For the text-containing cell, return its midpoint in (x, y) coordinate format. 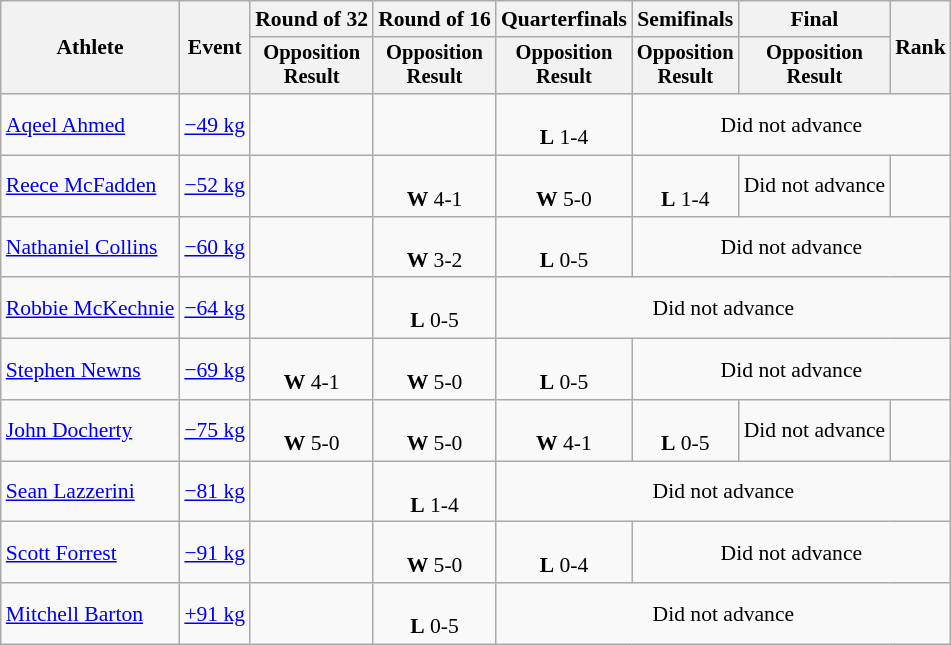
−60 kg (214, 248)
−52 kg (214, 186)
−49 kg (214, 124)
−91 kg (214, 552)
+91 kg (214, 614)
Rank (920, 48)
Robbie McKechnie (90, 308)
−75 kg (214, 430)
Mitchell Barton (90, 614)
Reece McFadden (90, 186)
Nathaniel Collins (90, 248)
W 3-2 (434, 248)
Semifinals (686, 19)
Event (214, 48)
Athlete (90, 48)
Round of 32 (312, 19)
John Docherty (90, 430)
Aqeel Ahmed (90, 124)
Scott Forrest (90, 552)
Final (815, 19)
L 0-4 (564, 552)
Sean Lazzerini (90, 492)
Round of 16 (434, 19)
−69 kg (214, 370)
Stephen Newns (90, 370)
−81 kg (214, 492)
−64 kg (214, 308)
Quarterfinals (564, 19)
